Pinpoint the cell where the given text exists, returning its [X, Y] midpoint coordinate. 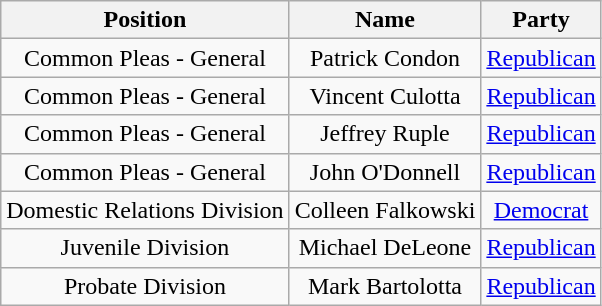
Party [541, 20]
Juvenile Division [145, 248]
Mark Bartolotta [385, 286]
Domestic Relations Division [145, 210]
Democrat [541, 210]
Patrick Condon [385, 58]
Name [385, 20]
Colleen Falkowski [385, 210]
Jeffrey Ruple [385, 134]
Position [145, 20]
Michael DeLeone [385, 248]
John O'Donnell [385, 172]
Probate Division [145, 286]
Vincent Culotta [385, 96]
